For the text-containing cell, return its midpoint in (x, y) coordinate format. 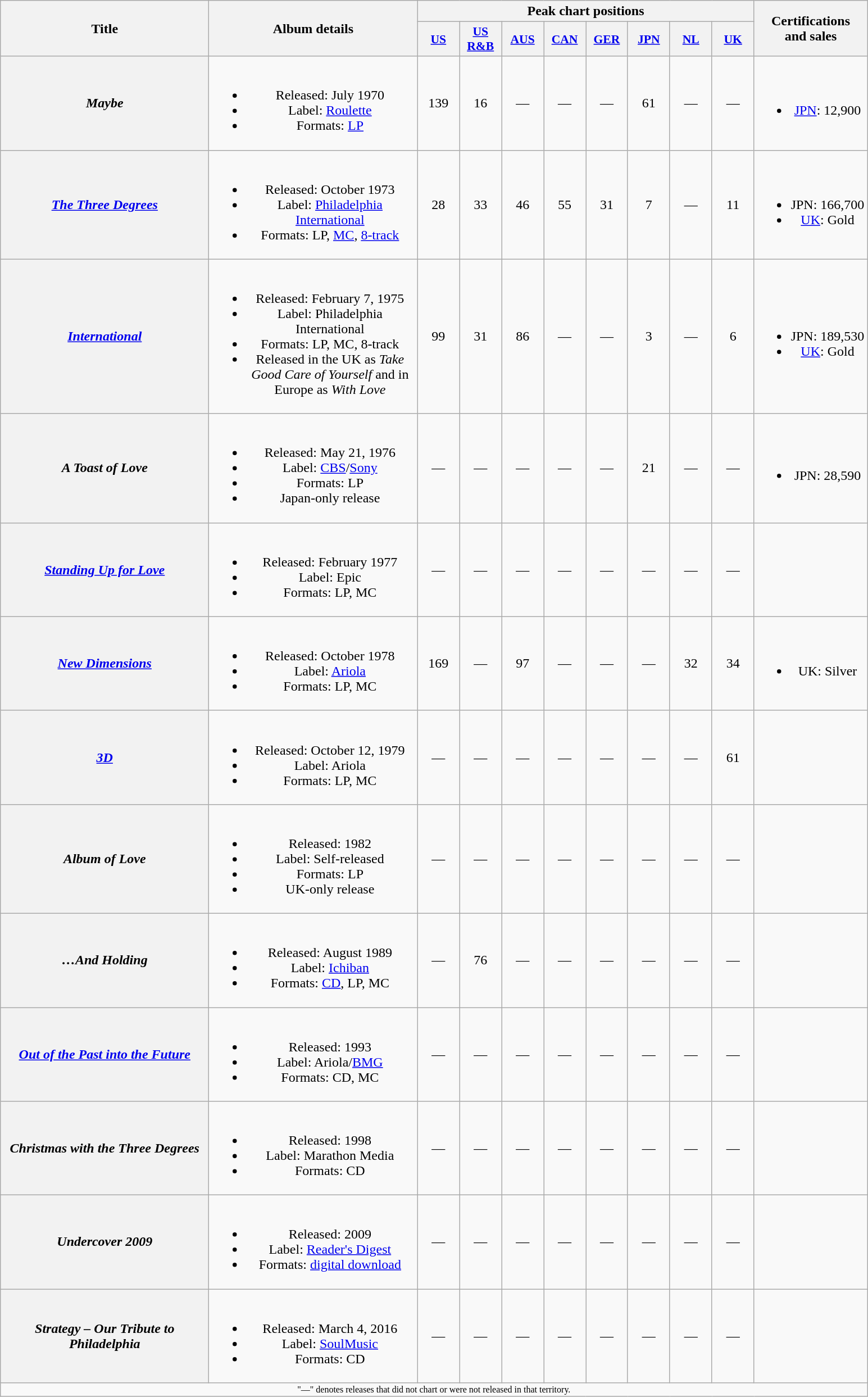
97 (522, 663)
169 (438, 663)
JPN: 12,900 (811, 103)
3D (104, 758)
"—" denotes releases that did not chart or were not released in that territory. (434, 1390)
21 (648, 468)
33 (481, 205)
New Dimensions (104, 663)
Released: August 1989Label: IchibanFormats: CD, LP, MC (313, 960)
46 (522, 205)
UK (733, 39)
34 (733, 663)
US (438, 39)
Released: October 1973Label: Philadelphia InternationalFormats: LP, MC, 8-track (313, 205)
CAN (565, 39)
Released: July 1970Label: RouletteFormats: LP (313, 103)
Released: 2009Label: Reader's DigestFormats: digital download (313, 1242)
Certificationsand sales (811, 28)
55 (565, 205)
…And Holding (104, 960)
6 (733, 336)
Peak chart positions (585, 11)
Undercover 2009 (104, 1242)
JPN: 28,590 (811, 468)
Maybe (104, 103)
JPN (648, 39)
11 (733, 205)
99 (438, 336)
Christmas with the Three Degrees (104, 1149)
Strategy – Our Tribute to Philadelphia (104, 1336)
Released: October 1978Label: AriolaFormats: LP, MC (313, 663)
Released: May 21, 1976Label: CBS/SonyFormats: LPJapan-only release (313, 468)
Released: October 12, 1979Label: AriolaFormats: LP, MC (313, 758)
Released: 1998Label: Marathon MediaFormats: CD (313, 1149)
Released: February 1977Label: EpicFormats: LP, MC (313, 570)
AUS (522, 39)
JPN: 166,700UK: Gold (811, 205)
JPN: 189,530UK: Gold (811, 336)
NL (691, 39)
7 (648, 205)
Title (104, 28)
Released: 1993Label: Ariola/BMGFormats: CD, MC (313, 1054)
3 (648, 336)
Album details (313, 28)
US R&B (481, 39)
GER (607, 39)
76 (481, 960)
Out of the Past into the Future (104, 1054)
32 (691, 663)
Released: 1982Label: Self-releasedFormats: LPUK-only release (313, 859)
A Toast of Love (104, 468)
Standing Up for Love (104, 570)
Released: March 4, 2016Label: SoulMusicFormats: CD (313, 1336)
16 (481, 103)
The Three Degrees (104, 205)
86 (522, 336)
Album of Love (104, 859)
28 (438, 205)
139 (438, 103)
UK: Silver (811, 663)
International (104, 336)
